Return the (X, Y) coordinate for the center point of the cell that contains the specified text.  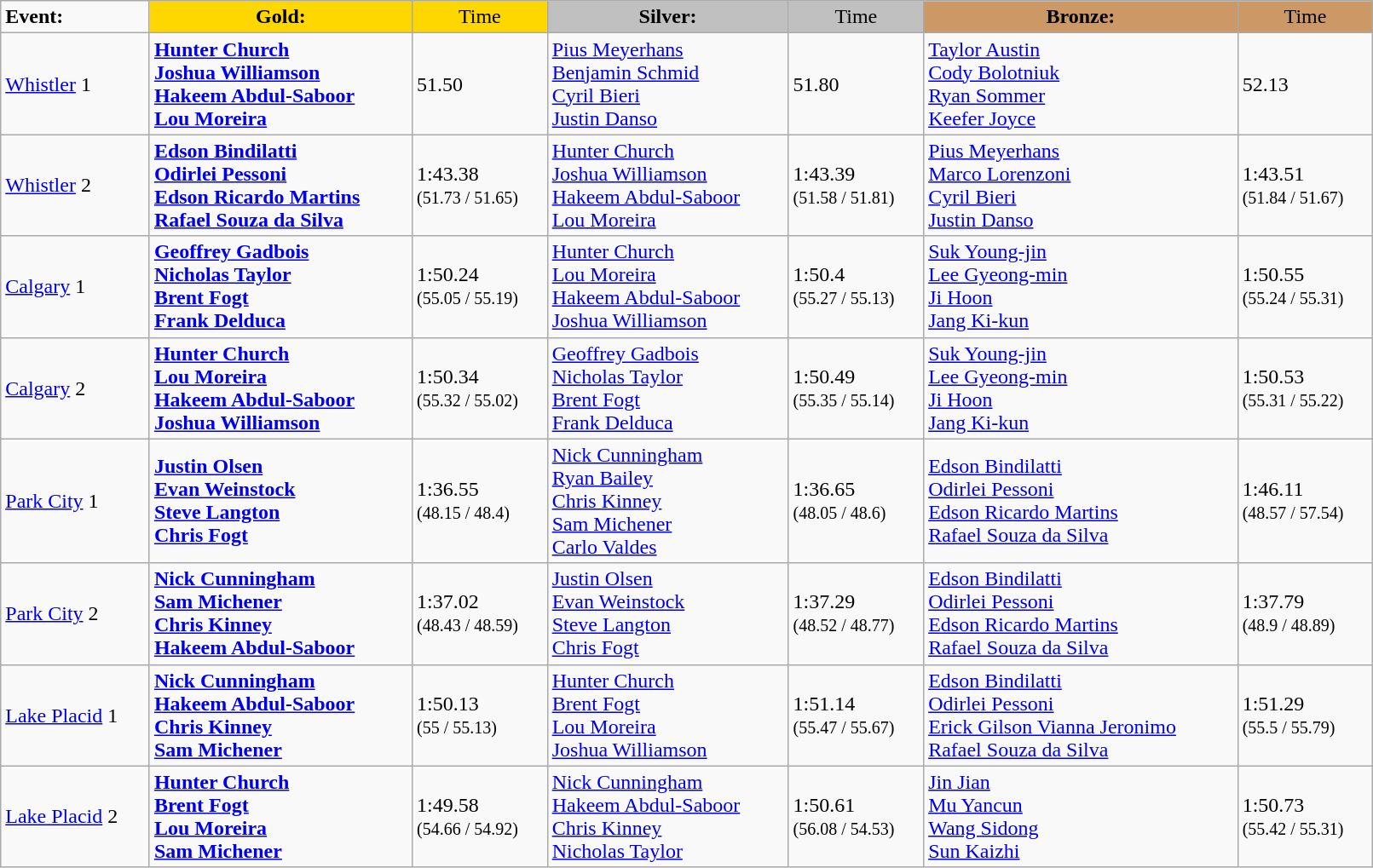
1:51.29(55.5 / 55.79) (1306, 716)
1:37.29(48.52 / 48.77) (856, 613)
Hunter ChurchBrent FogtLou MoreiraJoshua Williamson (668, 716)
Lake Placid 2 (75, 816)
1:50.34(55.32 / 55.02) (481, 388)
Park City 2 (75, 613)
1:43.51(51.84 / 51.67) (1306, 186)
51.50 (481, 83)
Edson BindilattiOdirlei PessoniErick Gilson Vianna JeronimoRafael Souza da Silva (1081, 716)
1:43.38(51.73 / 51.65) (481, 186)
Gold: (280, 17)
51.80 (856, 83)
1:50.61(56.08 / 54.53) (856, 816)
52.13 (1306, 83)
Nick CunninghamHakeem Abdul-SaboorChris KinneySam Michener (280, 716)
Calgary 2 (75, 388)
Pius MeyerhansMarco LorenzoniCyril BieriJustin Danso (1081, 186)
Nick CunninghamHakeem Abdul-SaboorChris KinneyNicholas Taylor (668, 816)
1:50.55(55.24 / 55.31) (1306, 286)
1:36.55(48.15 / 48.4) (481, 501)
Whistler 2 (75, 186)
1:43.39(51.58 / 51.81) (856, 186)
1:50.49(55.35 / 55.14) (856, 388)
Nick CunninghamRyan BaileyChris KinneySam MichenerCarlo Valdes (668, 501)
Bronze: (1081, 17)
Pius MeyerhansBenjamin SchmidCyril BieriJustin Danso (668, 83)
Nick CunninghamSam MichenerChris KinneyHakeem Abdul-Saboor (280, 613)
1:50.73(55.42 / 55.31) (1306, 816)
1:51.14(55.47 / 55.67) (856, 716)
Silver: (668, 17)
1:50.53(55.31 / 55.22) (1306, 388)
1:46.11(48.57 / 57.54) (1306, 501)
1:50.24(55.05 / 55.19) (481, 286)
Calgary 1 (75, 286)
Whistler 1 (75, 83)
Jin JianMu YancunWang SidongSun Kaizhi (1081, 816)
Hunter ChurchBrent FogtLou MoreiraSam Michener (280, 816)
1:50.4(55.27 / 55.13) (856, 286)
Event: (75, 17)
1:37.02(48.43 / 48.59) (481, 613)
Park City 1 (75, 501)
1:37.79(48.9 / 48.89) (1306, 613)
Lake Placid 1 (75, 716)
1:36.65(48.05 / 48.6) (856, 501)
1:49.58(54.66 / 54.92) (481, 816)
Taylor AustinCody BolotniukRyan SommerKeefer Joyce (1081, 83)
1:50.13(55 / 55.13) (481, 716)
